Extract the (x, y) coordinate from the center of the cell holding the provided text.  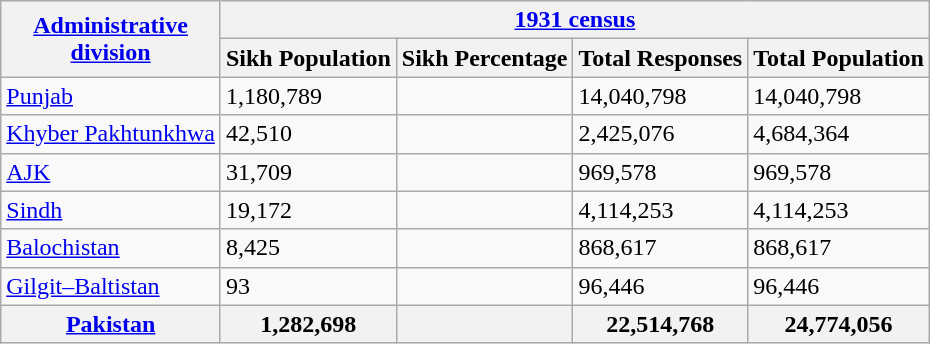
Khyber Pakhtunkhwa (111, 134)
Total Population (839, 58)
Punjab (111, 96)
Sikh Percentage (484, 58)
1931 census (574, 20)
AJK (111, 172)
1,180,789 (308, 96)
Administrativedivision (111, 39)
Total Responses (660, 58)
24,774,056 (839, 324)
1,282,698 (308, 324)
8,425 (308, 248)
Gilgit–Baltistan (111, 286)
Balochistan (111, 248)
19,172 (308, 210)
22,514,768 (660, 324)
31,709 (308, 172)
4,684,364 (839, 134)
Pakistan (111, 324)
Sikh Population (308, 58)
Sindh (111, 210)
93 (308, 286)
2,425,076 (660, 134)
42,510 (308, 134)
